Return the [X, Y] coordinate for the center point of the cell that contains the specified text.  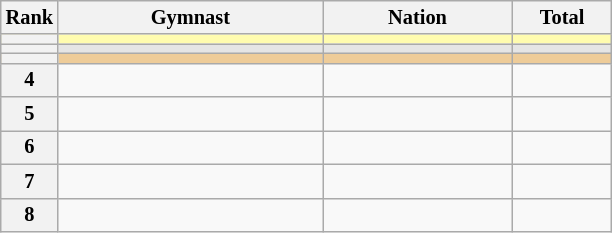
5 [30, 114]
Gymnast [190, 17]
7 [30, 181]
4 [30, 80]
Rank [30, 17]
Total [562, 17]
Nation [418, 17]
6 [30, 147]
8 [30, 215]
